Find where the given text appears and provide that cell's center as (X, Y) coordinate. 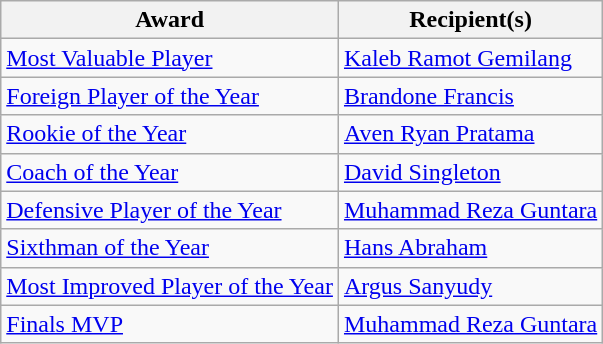
Sixthman of the Year (170, 248)
Argus Sanyudy (470, 286)
Rookie of the Year (170, 134)
Recipient(s) (470, 20)
Hans Abraham (470, 248)
Coach of the Year (170, 172)
Aven Ryan Pratama (470, 134)
Defensive Player of the Year (170, 210)
Kaleb Ramot Gemilang (470, 58)
David Singleton (470, 172)
Most Improved Player of the Year (170, 286)
Award (170, 20)
Most Valuable Player (170, 58)
Brandone Francis (470, 96)
Finals MVP (170, 324)
Foreign Player of the Year (170, 96)
